Capture the cell that displays the provided text and extract its [x, y] central coordinate. 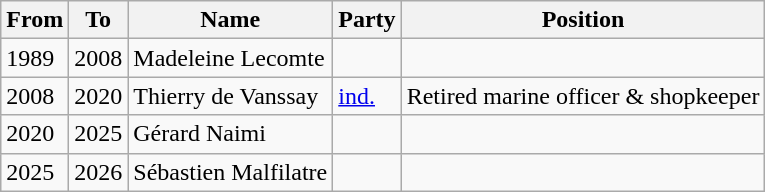
Sébastien Malfilatre [230, 172]
ind. [367, 96]
Thierry de Vanssay [230, 96]
To [98, 20]
Madeleine Lecomte [230, 58]
From [35, 20]
Name [230, 20]
1989 [35, 58]
Position [583, 20]
2026 [98, 172]
Gérard Naimi [230, 134]
Party [367, 20]
Retired marine officer & shopkeeper [583, 96]
